Detect which cell encompasses the target text, then output its (x, y) center coordinate. 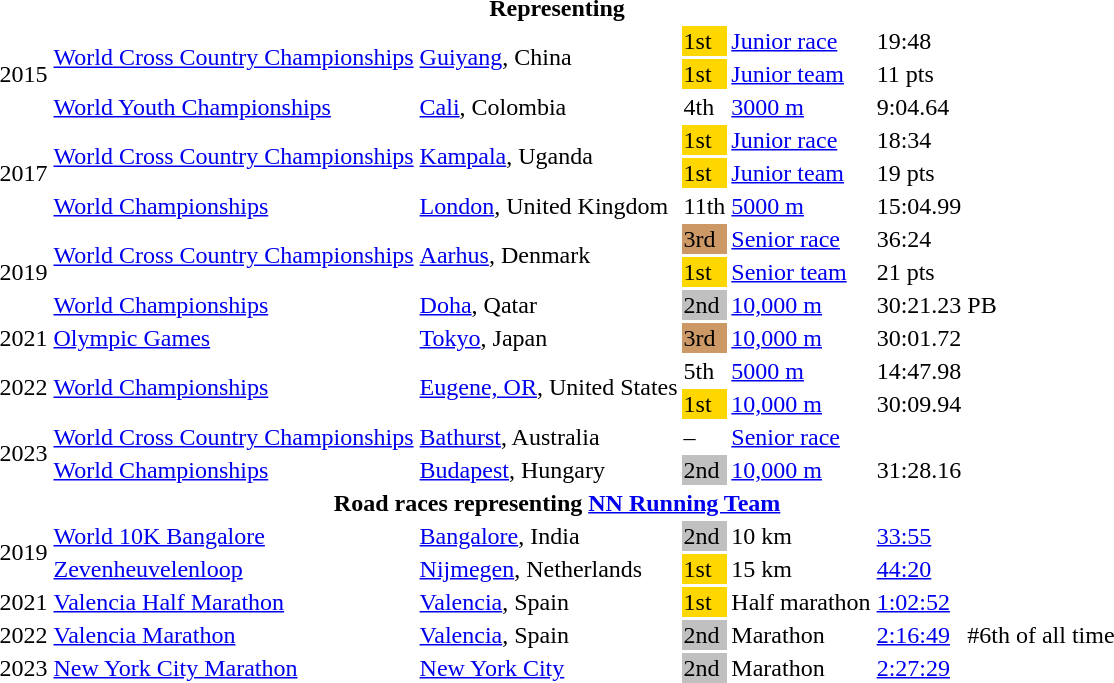
15 km (801, 569)
1:02:52 (919, 602)
36:24 (919, 239)
18:34 (919, 140)
30:21.23 (919, 305)
21 pts (919, 272)
Valencia Marathon (234, 635)
London, United Kingdom (548, 206)
33:55 (919, 536)
Eugene, OR, United States (548, 388)
19 pts (919, 173)
Aarhus, Denmark (548, 256)
Nijmegen, Netherlands (548, 569)
New York City Marathon (234, 668)
Doha, Qatar (548, 305)
2:27:29 (919, 668)
11th (704, 206)
Budapest, Hungary (548, 470)
5th (704, 371)
Zevenheuvelenloop (234, 569)
19:48 (919, 41)
2:16:49 (919, 635)
10 km (801, 536)
Tokyo, Japan (548, 338)
3000 m (801, 107)
Valencia Half Marathon (234, 602)
30:01.72 (919, 338)
Cali, Colombia (548, 107)
– (704, 437)
44:20 (919, 569)
Bangalore, India (548, 536)
4th (704, 107)
Guiyang, China (548, 58)
Kampala, Uganda (548, 156)
15:04.99 (919, 206)
Half marathon (801, 602)
11 pts (919, 74)
Bathurst, Australia (548, 437)
New York City (548, 668)
World Youth Championships (234, 107)
14:47.98 (919, 371)
Senior team (801, 272)
30:09.94 (919, 404)
9:04.64 (919, 107)
31:28.16 (919, 470)
World 10K Bangalore (234, 536)
Olympic Games (234, 338)
